Return the [X, Y] coordinate for the center point of the cell that contains the specified text.  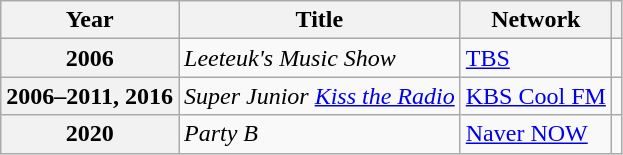
Title [319, 20]
Leeteuk's Music Show [319, 58]
Naver NOW [536, 134]
Super Junior Kiss the Radio [319, 96]
TBS [536, 58]
KBS Cool FM [536, 96]
Year [90, 20]
Network [536, 20]
Party B [319, 134]
2006 [90, 58]
2006–2011, 2016 [90, 96]
2020 [90, 134]
